Return the (x, y) coordinate for the center point of the cell that contains the specified text.  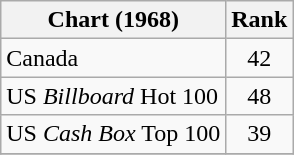
US Cash Box Top 100 (114, 134)
Chart (1968) (114, 20)
US Billboard Hot 100 (114, 96)
48 (260, 96)
42 (260, 58)
Rank (260, 20)
Canada (114, 58)
39 (260, 134)
